Output the (X, Y) coordinate of the center of the cell containing the given text.  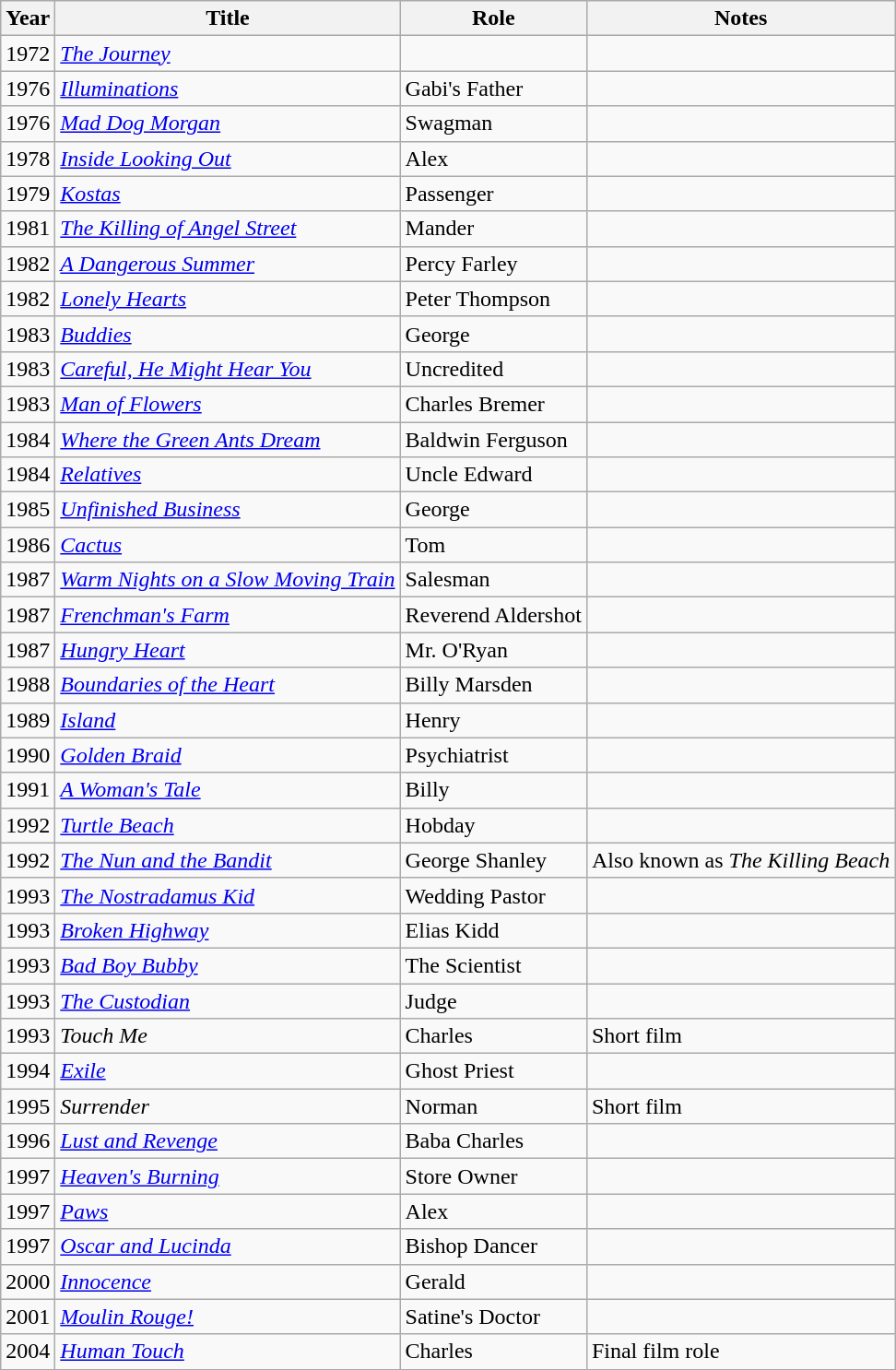
Tom (493, 545)
Elias Kidd (493, 930)
Where the Green Ants Dream (228, 440)
Hungry Heart (228, 650)
Uncle Edward (493, 475)
Paws (228, 1211)
Billy (493, 790)
Illuminations (228, 89)
1978 (28, 159)
Wedding Pastor (493, 895)
Reverend Aldershot (493, 615)
Heaven's Burning (228, 1176)
Mr. O'Ryan (493, 650)
Mad Dog Morgan (228, 124)
Year (28, 18)
Broken Highway (228, 930)
Kostas (228, 194)
Man of Flowers (228, 404)
1986 (28, 545)
1988 (28, 685)
Title (228, 18)
Unfinished Business (228, 510)
Golden Braid (228, 755)
A Woman's Tale (228, 790)
The Custodian (228, 1000)
Cactus (228, 545)
A Dangerous Summer (228, 264)
1981 (28, 229)
2000 (28, 1281)
Exile (228, 1071)
1991 (28, 790)
Mander (493, 229)
Buddies (228, 334)
Lust and Revenge (228, 1141)
Surrender (228, 1106)
Warm Nights on a Slow Moving Train (228, 580)
Final film role (740, 1352)
1994 (28, 1071)
Satine's Doctor (493, 1317)
Human Touch (228, 1352)
The Scientist (493, 965)
Notes (740, 18)
2004 (28, 1352)
Gabi's Father (493, 89)
Passenger (493, 194)
Baba Charles (493, 1141)
1989 (28, 720)
Frenchman's Farm (228, 615)
Norman (493, 1106)
The Journey (228, 53)
Henry (493, 720)
Bad Boy Bubby (228, 965)
1995 (28, 1106)
Innocence (228, 1281)
Relatives (228, 475)
Store Owner (493, 1176)
Bishop Dancer (493, 1246)
Turtle Beach (228, 825)
The Nostradamus Kid (228, 895)
Gerald (493, 1281)
1990 (28, 755)
Island (228, 720)
Lonely Hearts (228, 299)
1985 (28, 510)
The Nun and the Bandit (228, 860)
1996 (28, 1141)
Percy Farley (493, 264)
Uncredited (493, 369)
Judge (493, 1000)
2001 (28, 1317)
Peter Thompson (493, 299)
Salesman (493, 580)
George Shanley (493, 860)
Careful, He Might Hear You (228, 369)
Swagman (493, 124)
Charles Bremer (493, 404)
Moulin Rouge! (228, 1317)
1979 (28, 194)
The Killing of Angel Street (228, 229)
1972 (28, 53)
Inside Looking Out (228, 159)
Also known as The Killing Beach (740, 860)
Billy Marsden (493, 685)
Baldwin Ferguson (493, 440)
Role (493, 18)
Ghost Priest (493, 1071)
Oscar and Lucinda (228, 1246)
Touch Me (228, 1036)
Boundaries of the Heart (228, 685)
Psychiatrist (493, 755)
Hobday (493, 825)
